Pinpoint the cell where the given text exists, returning its [x, y] midpoint coordinate. 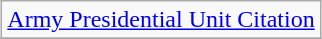
Army Presidential Unit Citation [161, 20]
